Determine the (x, y) coordinate at the center of the cell enclosing the given text.  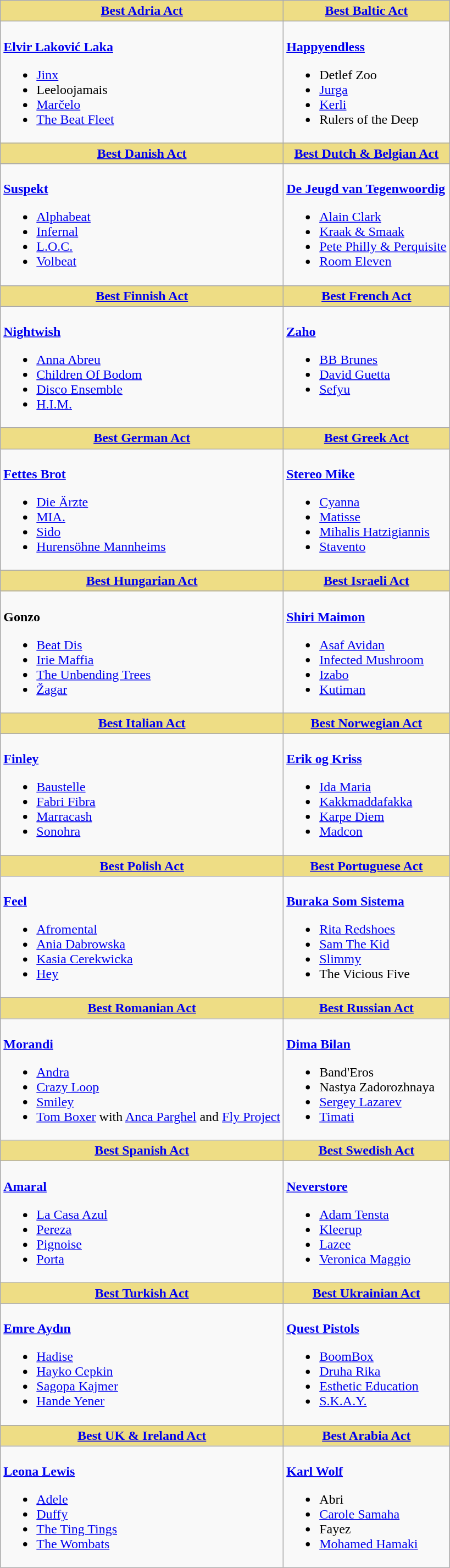
NightwishAnna AbreuChildren Of BodomDisco EnsembleH.I.M. (142, 367)
Best Polish Act (142, 866)
Best Dutch & Belgian Act (366, 153)
Best German Act (142, 438)
Best Portuguese Act (366, 866)
Erik og KrissIda MariaKakkmaddafakkaKarpe DiemMadcon (366, 794)
GonzoBeat DisIrie MaffiaThe Unbending TreesŽagar (142, 652)
Best Ukrainian Act (366, 1293)
NeverstoreAdam TenstaKleerupLazeeVeronica Maggio (366, 1222)
Karl WolfAbriCarole SamahaFayezMohamed Hamaki (366, 1506)
Best Swedish Act (366, 1151)
Best Arabia Act (366, 1436)
Best Spanish Act (142, 1151)
ZahoBB BrunesDavid GuettaSefyu (366, 367)
Best Italian Act (142, 723)
FinleyBaustelleFabri FibraMarracashSonohra (142, 794)
Stereo MikeCyannaMatisseMihalis HatzigiannisStavento (366, 509)
Quest PistolsBoomBoxDruha RikaEsthetic EducationS.K.A.Y. (366, 1365)
Best UK & Ireland Act (142, 1436)
Fettes BrotDie ÄrzteMIA.SidoHurensöhne Mannheims (142, 509)
SuspektAlphabeatInfernalL.O.C.Volbeat (142, 224)
FeelAfromentalAnia DabrowskaKasia CerekwickaHey (142, 937)
Best Israeli Act (366, 581)
MorandiAndraCrazy LoopSmileyTom Boxer with Anca Parghel and Fly Project (142, 1080)
Best Norwegian Act (366, 723)
Best Finnish Act (142, 296)
Emre AydınHadiseHayko CepkinSagopa KajmerHande Yener (142, 1365)
Best French Act (366, 296)
Best Danish Act (142, 153)
Best Greek Act (366, 438)
De Jeugd van TegenwoordigAlain ClarkKraak & SmaakPete Philly & PerquisiteRoom Eleven (366, 224)
Leona LewisAdeleDuffyThe Ting TingsThe Wombats (142, 1506)
Best Turkish Act (142, 1293)
Best Adria Act (142, 11)
Best Hungarian Act (142, 581)
AmaralLa Casa AzulPerezaPignoisePorta (142, 1222)
Best Russian Act (366, 1008)
Elvir Laković LakaJinxLeeloojamaisMarčeloThe Beat Fleet (142, 82)
HappyendlessDetlef ZooJurgaKerliRulers of the Deep (366, 82)
Best Romanian Act (142, 1008)
Best Baltic Act (366, 11)
Dima BilanBand'ErosNastya ZadorozhnayaSergey LazarevTimati (366, 1080)
Shiri MaimonAsaf AvidanInfected MushroomIzaboKutiman (366, 652)
Buraka Som SistemaRita RedshoesSam The KidSlimmyThe Vicious Five (366, 937)
